Capture the cell that displays the provided text and extract its [X, Y] central coordinate. 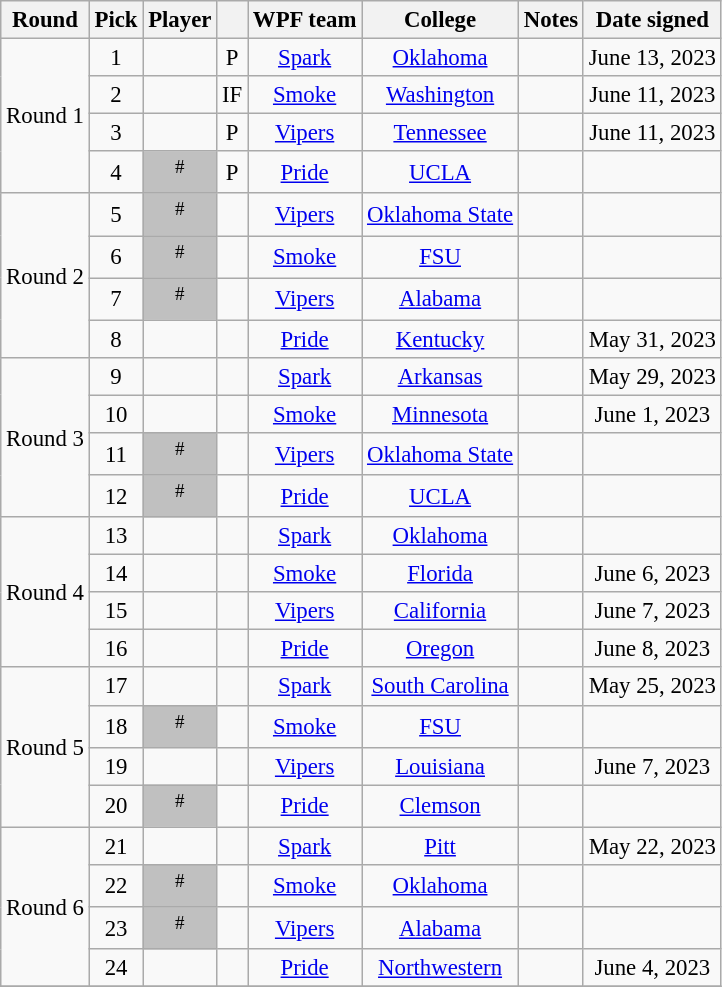
May 22, 2023 [652, 846]
8 [116, 339]
Clemson [440, 806]
9 [116, 377]
22 [116, 886]
Round [45, 20]
May 31, 2023 [652, 339]
South Carolina [440, 687]
Florida [440, 574]
Date signed [652, 20]
10 [116, 414]
Round 6 [45, 907]
Louisiana [440, 766]
7 [116, 299]
June 13, 2023 [652, 58]
Pick [116, 20]
Round 1 [45, 116]
California [440, 611]
1 [116, 58]
14 [116, 574]
21 [116, 846]
6 [116, 257]
June 1, 2023 [652, 414]
IF [232, 95]
20 [116, 806]
Minnesota [440, 414]
Notes [550, 20]
11 [116, 454]
Round 2 [45, 276]
May 25, 2023 [652, 687]
2 [116, 95]
WPF team [305, 20]
Pitt [440, 846]
5 [116, 215]
Player [180, 20]
23 [116, 928]
College [440, 20]
June 8, 2023 [652, 649]
4 [116, 172]
June 6, 2023 [652, 574]
Tennessee [440, 133]
Kentucky [440, 339]
15 [116, 611]
June 4, 2023 [652, 968]
Northwestern [440, 968]
Arkansas [440, 377]
17 [116, 687]
19 [116, 766]
Round 4 [45, 592]
Oregon [440, 649]
Washington [440, 95]
Round 3 [45, 438]
3 [116, 133]
Round 5 [45, 748]
24 [116, 968]
13 [116, 536]
May 29, 2023 [652, 377]
16 [116, 649]
12 [116, 496]
18 [116, 726]
